Output the [x, y] coordinate of the center of the cell containing the given text.  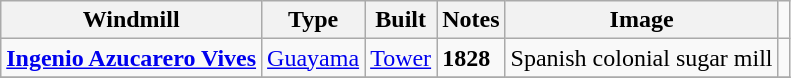
Built [401, 20]
Guayama [314, 58]
1828 [471, 58]
Spanish colonial sugar mill [642, 58]
Notes [471, 20]
Windmill [132, 20]
Ingenio Azucarero Vives [132, 58]
Image [642, 20]
Type [314, 20]
Tower [401, 58]
